Search for the cell housing the specified text and yield its (x, y) center coordinate. 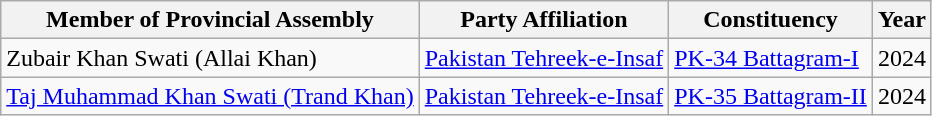
PK-34 Battagram-I (771, 58)
Zubair Khan Swati (Allai Khan) (210, 58)
Constituency (771, 20)
Taj Muhammad Khan Swati (Trand Khan) (210, 96)
PK-35 Battagram-II (771, 96)
Member of Provincial Assembly (210, 20)
Party Affiliation (544, 20)
Year (902, 20)
